Pinpoint the cell where the given text exists, returning its (x, y) midpoint coordinate. 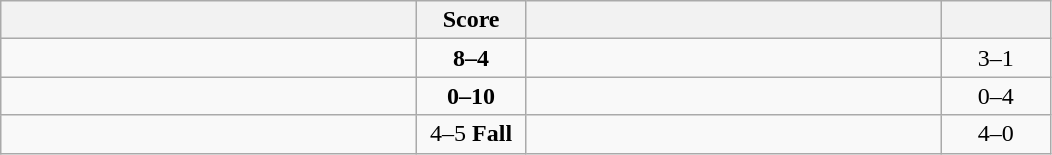
3–1 (996, 58)
Score (472, 20)
4–5 Fall (472, 134)
4–0 (996, 134)
8–4 (472, 58)
0–10 (472, 96)
0–4 (996, 96)
